Provide the [X, Y] coordinate of the cell's center where the given text is located.  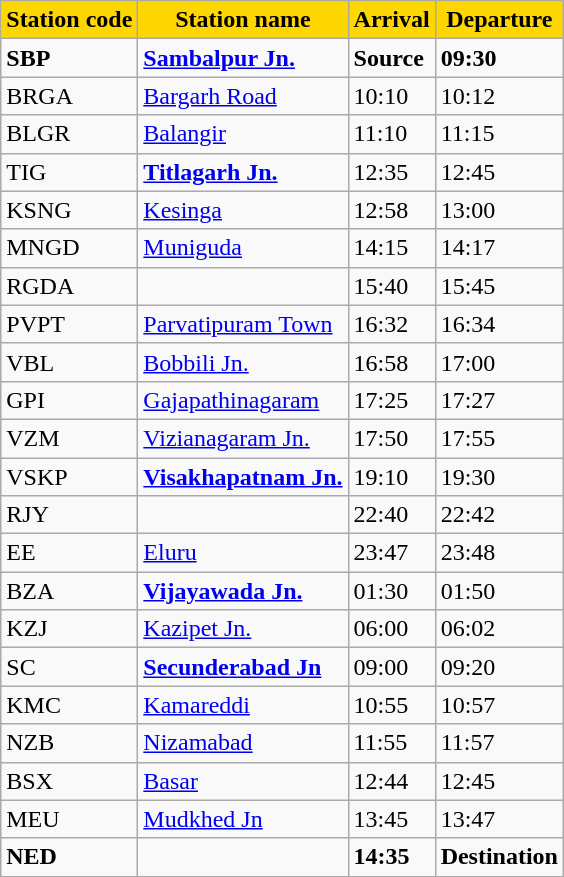
22:42 [499, 515]
VBL [70, 362]
Bargarh Road [243, 96]
17:25 [392, 400]
11:57 [499, 743]
Basar [243, 781]
TIG [70, 172]
13:00 [499, 210]
10:57 [499, 705]
GPI [70, 400]
BSX [70, 781]
SBP [70, 58]
01:50 [499, 591]
17:00 [499, 362]
13:47 [499, 819]
19:30 [499, 477]
06:02 [499, 629]
Vizianagaram Jn. [243, 438]
Titlagarh Jn. [243, 172]
17:27 [499, 400]
12:58 [392, 210]
Parvatipuram Town [243, 324]
16:32 [392, 324]
RJY [70, 515]
Balangir [243, 134]
10:10 [392, 96]
23:47 [392, 553]
10:12 [499, 96]
Secunderabad Jn [243, 667]
Mudkhed Jn [243, 819]
15:45 [499, 286]
Muniguda [243, 248]
12:44 [392, 781]
Eluru [243, 553]
09:30 [499, 58]
VZM [70, 438]
SC [70, 667]
MEU [70, 819]
EE [70, 553]
10:55 [392, 705]
11:15 [499, 134]
KMC [70, 705]
Kazipet Jn. [243, 629]
09:00 [392, 667]
Departure [499, 20]
14:15 [392, 248]
NZB [70, 743]
19:10 [392, 477]
MNGD [70, 248]
BRGA [70, 96]
Source [392, 58]
11:10 [392, 134]
Bobbili Jn. [243, 362]
BLGR [70, 134]
11:55 [392, 743]
09:20 [499, 667]
14:17 [499, 248]
16:58 [392, 362]
Arrival [392, 20]
22:40 [392, 515]
Nizamabad [243, 743]
06:00 [392, 629]
Kamareddi [243, 705]
17:55 [499, 438]
Visakhapatnam Jn. [243, 477]
Kesinga [243, 210]
Gajapathinagaram [243, 400]
17:50 [392, 438]
Vijayawada Jn. [243, 591]
01:30 [392, 591]
Destination [499, 857]
RGDA [70, 286]
KSNG [70, 210]
23:48 [499, 553]
VSKP [70, 477]
14:35 [392, 857]
KZJ [70, 629]
Station code [70, 20]
12:35 [392, 172]
Sambalpur Jn. [243, 58]
BZA [70, 591]
NED [70, 857]
Station name [243, 20]
15:40 [392, 286]
PVPT [70, 324]
13:45 [392, 819]
16:34 [499, 324]
